Locate the cell with the specified text and output its [X, Y] center coordinate. 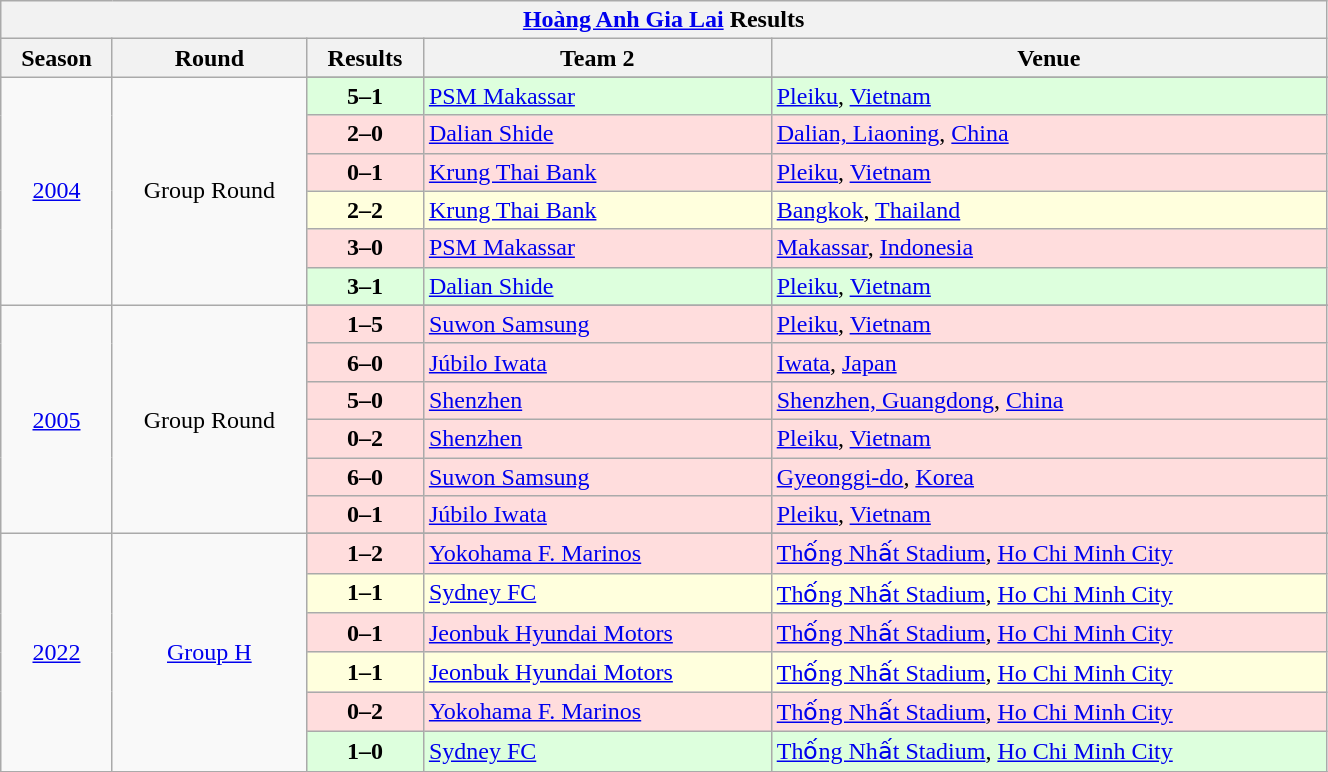
Iwata, Japan [1048, 362]
Team 2 [597, 58]
Shenzhen, Guangdong, China [1048, 400]
Dalian, Liaoning, China [1048, 134]
Season [56, 58]
2–0 [364, 134]
5–1 [364, 96]
Round [209, 58]
Group H [209, 652]
5–0 [364, 400]
Bangkok, Thailand [1048, 210]
Gyeonggi-do, Korea [1048, 477]
Hoàng Anh Gia Lai Results [664, 20]
1–2 [364, 554]
3–0 [364, 248]
Results [364, 58]
2–2 [364, 210]
2004 [56, 191]
1–5 [364, 324]
Makassar, Indonesia [1048, 248]
3–1 [364, 286]
2022 [56, 652]
Venue [1048, 58]
1–0 [364, 751]
2005 [56, 419]
